Provide the (x, y) coordinate of the cell's center where the given text is located.  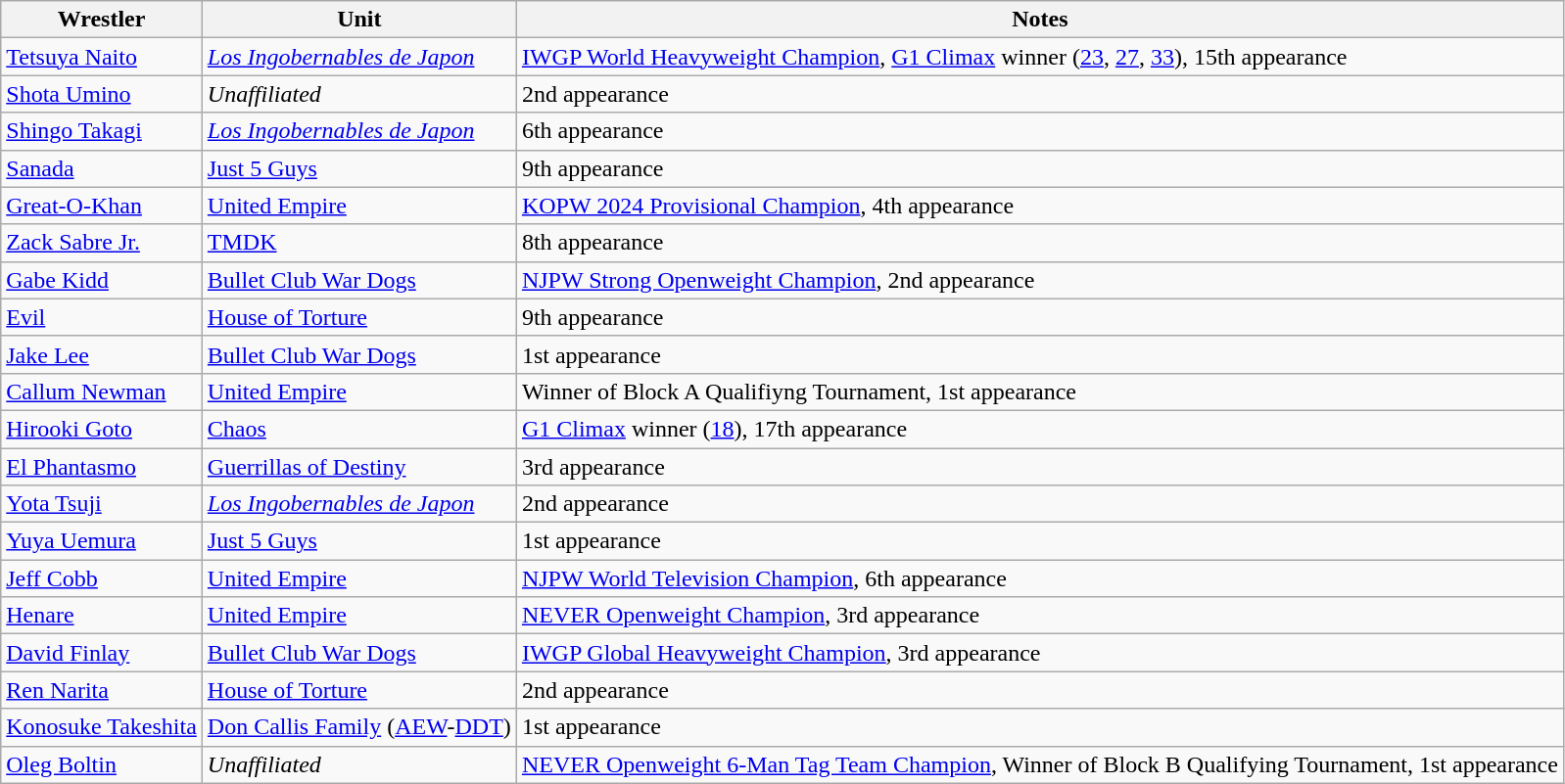
El Phantasmo (102, 467)
Evil (102, 317)
NJPW Strong Openweight Champion, 2nd appearance (1040, 280)
Shota Umino (102, 94)
Shingo Takagi (102, 131)
Notes (1040, 20)
Jeff Cobb (102, 578)
NEVER Openweight 6-Man Tag Team Champion, Winner of Block B Qualifying Tournament, 1st appearance (1040, 764)
Yota Tsuji (102, 504)
Yuya Uemura (102, 541)
3rd appearance (1040, 467)
TMDK (358, 243)
Sanada (102, 168)
Hirooki Goto (102, 429)
KOPW 2024 Provisional Champion, 4th appearance (1040, 206)
Guerrillas of Destiny (358, 467)
Don Callis Family (AEW-DDT) (358, 727)
Wrestler (102, 20)
6th appearance (1040, 131)
Zack Sabre Jr. (102, 243)
Winner of Block A Qualifiyng Tournament, 1st appearance (1040, 392)
Tetsuya Naito (102, 57)
IWGP World Heavyweight Champion, G1 Climax winner (23, 27, 33), 15th appearance (1040, 57)
Gabe Kidd (102, 280)
Chaos (358, 429)
NEVER Openweight Champion, 3rd appearance (1040, 616)
Callum Newman (102, 392)
Konosuke Takeshita (102, 727)
Ren Narita (102, 690)
Great-O-Khan (102, 206)
Henare (102, 616)
David Finlay (102, 653)
Oleg Boltin (102, 764)
NJPW World Television Champion, 6th appearance (1040, 578)
8th appearance (1040, 243)
Jake Lee (102, 354)
Unit (358, 20)
IWGP Global Heavyweight Champion, 3rd appearance (1040, 653)
G1 Climax winner (18), 17th appearance (1040, 429)
